Provide the (x, y) coordinate of the cell's center where the given text is located.  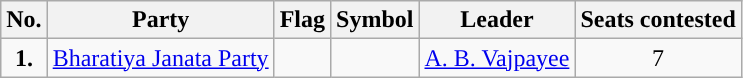
Leader (497, 20)
A. B. Vajpayee (497, 58)
No. (24, 20)
1. (24, 58)
Seats contested (658, 20)
7 (658, 58)
Flag (302, 20)
Party (160, 20)
Bharatiya Janata Party (160, 58)
Symbol (375, 20)
